Scan for the cell matching the given text and deliver its (x, y) coordinate at center. 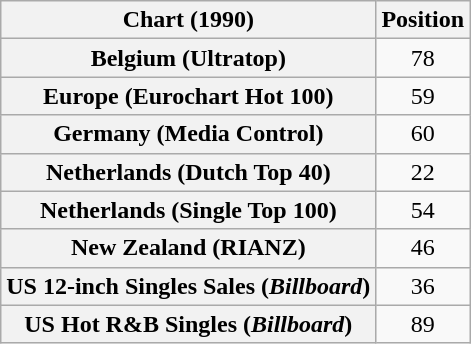
US Hot R&B Singles (Billboard) (188, 324)
Netherlands (Single Top 100) (188, 210)
US 12-inch Singles Sales (Billboard) (188, 286)
New Zealand (RIANZ) (188, 248)
54 (423, 210)
36 (423, 286)
Netherlands (Dutch Top 40) (188, 172)
Belgium (Ultratop) (188, 58)
Position (423, 20)
46 (423, 248)
22 (423, 172)
78 (423, 58)
Germany (Media Control) (188, 134)
60 (423, 134)
Europe (Eurochart Hot 100) (188, 96)
89 (423, 324)
59 (423, 96)
Chart (1990) (188, 20)
